Scan for the cell matching the given text and deliver its [X, Y] coordinate at center. 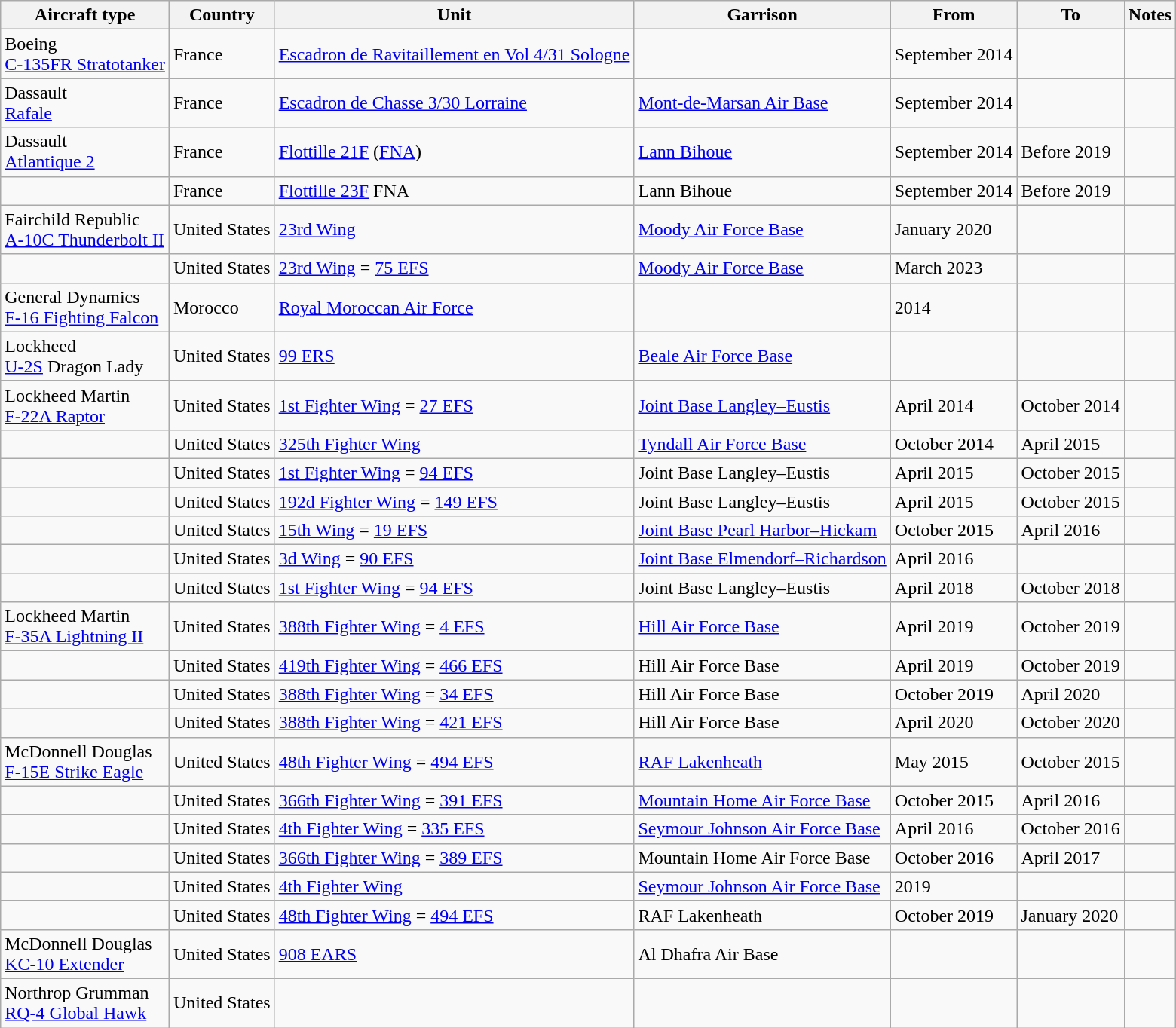
Northrop GrummanRQ-4 Global Hawk [85, 1002]
366th Fighter Wing = 391 EFS [454, 800]
Al Dhafra Air Base [762, 954]
Flottille 23F FNA [454, 191]
366th Fighter Wing = 389 EFS [454, 858]
388th Fighter Wing = 421 EFS [454, 723]
DassaultRafale [85, 102]
Lockheed MartinF-35A Lightning II [85, 627]
23rd Wing [454, 229]
Beale Air Force Base [762, 356]
192d Fighter Wing = 149 EFS [454, 501]
To [1070, 15]
Tyndall Air Force Base [762, 444]
October 2018 [1070, 588]
Escadron de Chasse 3/30 Lorraine [454, 102]
Joint Base Pearl Harbor–Hickam [762, 531]
Mont-de-Marsan Air Base [762, 102]
388th Fighter Wing = 4 EFS [454, 627]
April 2014 [954, 405]
LockheedU-2S Dragon Lady [85, 356]
4th Fighter Wing [454, 886]
419th Fighter Wing = 466 EFS [454, 665]
April 2017 [1070, 858]
From [954, 15]
Royal Moroccan Air Force [454, 307]
Unit [454, 15]
Garrison [762, 15]
99 ERS [454, 356]
23rd Wing = 75 EFS [454, 268]
October 2020 [1070, 723]
April 2018 [954, 588]
388th Fighter Wing = 34 EFS [454, 694]
General DynamicsF-16 Fighting Falcon [85, 307]
March 2023 [954, 268]
McDonnell DouglasKC-10 Extender [85, 954]
Morocco [222, 307]
Notes [1150, 15]
1st Fighter Wing = 27 EFS [454, 405]
Lockheed MartinF-22A Raptor [85, 405]
908 EARS [454, 954]
4th Fighter Wing = 335 EFS [454, 829]
2014 [954, 307]
Flottille 21F (FNA) [454, 152]
Aircraft type [85, 15]
15th Wing = 19 EFS [454, 531]
McDonnell DouglasF-15E Strike Eagle [85, 761]
325th Fighter Wing [454, 444]
DassaultAtlantique 2 [85, 152]
May 2015 [954, 761]
Country [222, 15]
Fairchild RepublicA-10C Thunderbolt II [85, 229]
2019 [954, 886]
BoeingC-135FR Stratotanker [85, 54]
3d Wing = 90 EFS [454, 559]
Escadron de Ravitaillement en Vol 4/31 Sologne [454, 54]
Joint Base Elmendorf–Richardson [762, 559]
